Search for the cell housing the specified text and yield its [x, y] center coordinate. 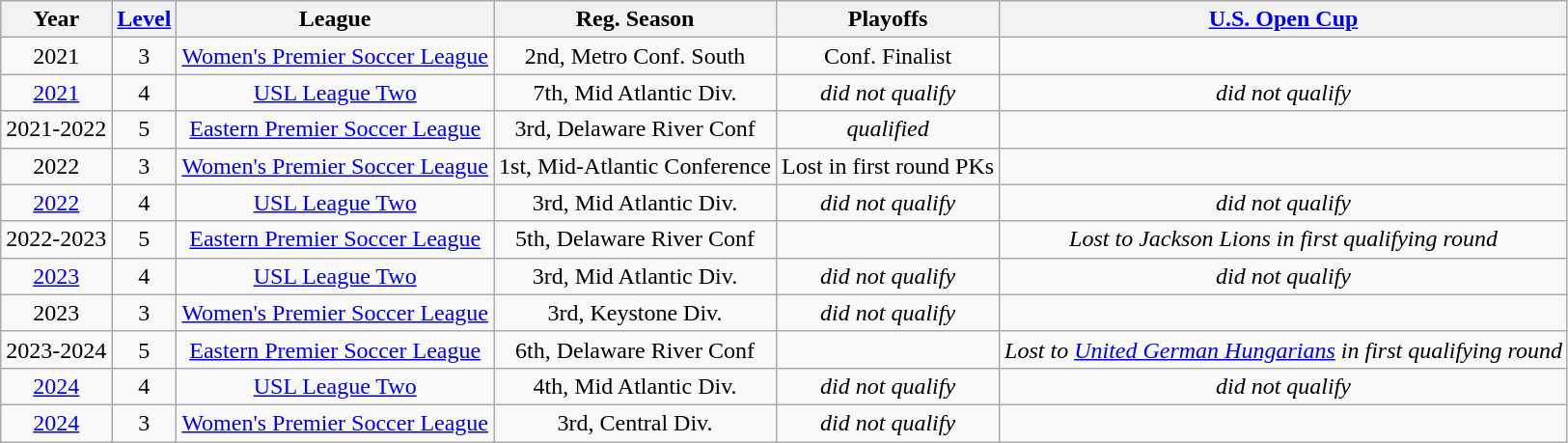
U.S. Open Cup [1283, 19]
2022-2023 [56, 239]
Conf. Finalist [888, 56]
Lost to United German Hungarians in first qualifying round [1283, 349]
qualified [888, 129]
3rd, Central Div. [635, 423]
3rd, Delaware River Conf [635, 129]
Lost to Jackson Lions in first qualifying round [1283, 239]
5th, Delaware River Conf [635, 239]
2023-2024 [56, 349]
7th, Mid Atlantic Div. [635, 93]
2021-2022 [56, 129]
4th, Mid Atlantic Div. [635, 386]
Level [145, 19]
1st, Mid-Atlantic Conference [635, 166]
2nd, Metro Conf. South [635, 56]
Reg. Season [635, 19]
Lost in first round PKs [888, 166]
League [336, 19]
3rd, Keystone Div. [635, 313]
6th, Delaware River Conf [635, 349]
Year [56, 19]
Playoffs [888, 19]
